Provide the [X, Y] coordinate of the cell's center where the given text is located.  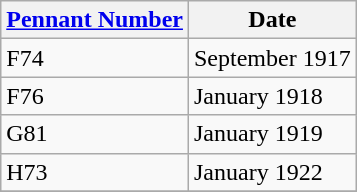
G81 [95, 134]
January 1919 [272, 134]
Date [272, 20]
January 1918 [272, 96]
H73 [95, 172]
September 1917 [272, 58]
Pennant Number [95, 20]
F74 [95, 58]
F76 [95, 96]
January 1922 [272, 172]
